Determine the [x, y] coordinate at the center of the cell enclosing the given text.  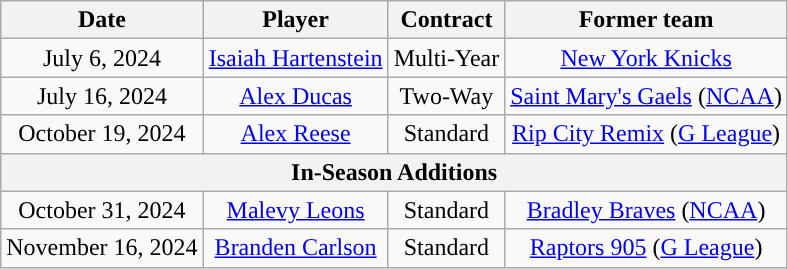
July 16, 2024 [102, 96]
Player [296, 20]
November 16, 2024 [102, 248]
Two-Way [446, 96]
Malevy Leons [296, 210]
Date [102, 20]
Rip City Remix (G League) [646, 134]
Alex Reese [296, 134]
October 19, 2024 [102, 134]
In-Season Additions [394, 172]
Isaiah Hartenstein [296, 58]
Contract [446, 20]
July 6, 2024 [102, 58]
Bradley Braves (NCAA) [646, 210]
Raptors 905 (G League) [646, 248]
Branden Carlson [296, 248]
Multi-Year [446, 58]
Former team [646, 20]
October 31, 2024 [102, 210]
Alex Ducas [296, 96]
New York Knicks [646, 58]
Saint Mary's Gaels (NCAA) [646, 96]
